Return (X, Y) of the center of cell containing provided text 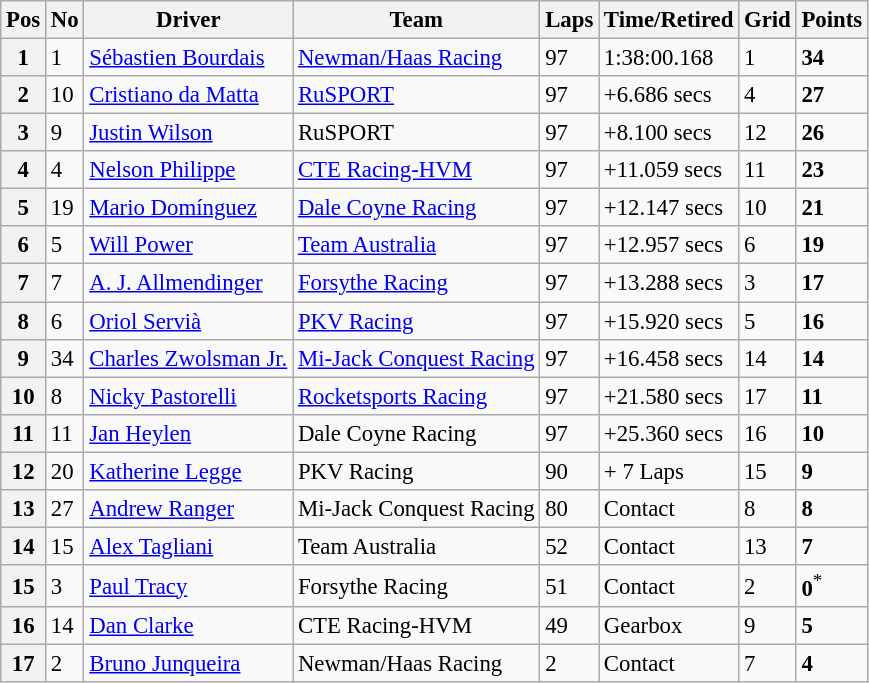
+12.957 secs (669, 245)
+16.458 secs (669, 358)
21 (832, 208)
Alex Tagliani (188, 546)
+6.686 secs (669, 95)
Time/Retired (669, 20)
Points (832, 20)
Katherine Legge (188, 471)
+25.360 secs (669, 433)
Mario Domínguez (188, 208)
Nicky Pastorelli (188, 396)
Oriol Servià (188, 321)
Driver (188, 20)
20 (65, 471)
Nelson Philippe (188, 170)
Paul Tracy (188, 586)
Dan Clarke (188, 626)
Justin Wilson (188, 133)
+8.100 secs (669, 133)
Jan Heylen (188, 433)
1:38:00.168 (669, 58)
Charles Zwolsman Jr. (188, 358)
Andrew Ranger (188, 509)
Will Power (188, 245)
Rocketsports Racing (416, 396)
Bruno Junqueira (188, 664)
+13.288 secs (669, 283)
Gearbox (669, 626)
Cristiano da Matta (188, 95)
Team (416, 20)
No (65, 20)
+12.147 secs (669, 208)
51 (570, 586)
+11.059 secs (669, 170)
+ 7 Laps (669, 471)
23 (832, 170)
+15.920 secs (669, 321)
49 (570, 626)
A. J. Allmendinger (188, 283)
52 (570, 546)
Sébastien Bourdais (188, 58)
26 (832, 133)
Pos (24, 20)
Laps (570, 20)
Grid (768, 20)
+21.580 secs (669, 396)
0* (832, 586)
80 (570, 509)
90 (570, 471)
